Locate the cell with the specified text and output its [x, y] center coordinate. 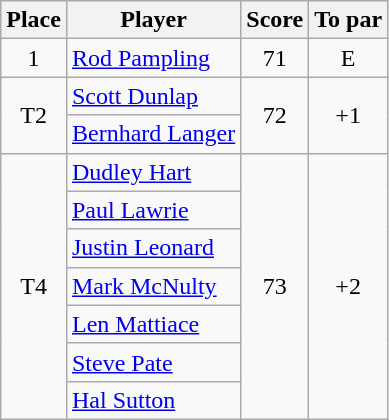
Player [153, 20]
72 [275, 115]
Steve Pate [153, 362]
+1 [348, 115]
Bernhard Langer [153, 134]
To par [348, 20]
+2 [348, 286]
Paul Lawrie [153, 210]
Justin Leonard [153, 248]
1 [34, 58]
Mark McNulty [153, 286]
T2 [34, 115]
T4 [34, 286]
Hal Sutton [153, 400]
Rod Pampling [153, 58]
E [348, 58]
Scott Dunlap [153, 96]
73 [275, 286]
71 [275, 58]
Score [275, 20]
Len Mattiace [153, 324]
Place [34, 20]
Dudley Hart [153, 172]
